Identify which cell holds the provided text, then report its [x, y] central coordinate. 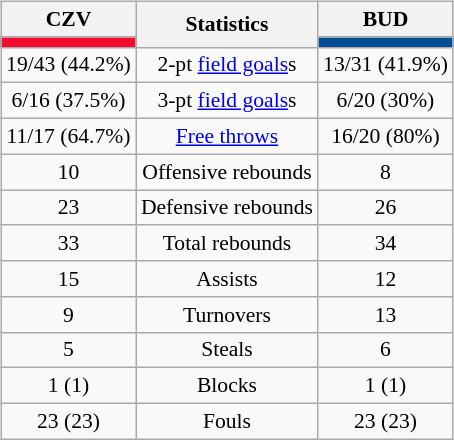
BUD [386, 19]
16/20 (80%) [386, 136]
3-pt field goalss [227, 101]
12 [386, 279]
Defensive rebounds [227, 208]
Fouls [227, 421]
2-pt field goalss [227, 65]
Steals [227, 350]
Free throws [227, 136]
8 [386, 172]
6/20 (30%) [386, 101]
Offensive rebounds [227, 172]
26 [386, 208]
19/43 (44.2%) [68, 65]
15 [68, 279]
Total rebounds [227, 243]
11/17 (64.7%) [68, 136]
Turnovers [227, 314]
9 [68, 314]
34 [386, 243]
Assists [227, 279]
CZV [68, 19]
10 [68, 172]
6 [386, 350]
33 [68, 243]
13 [386, 314]
23 [68, 208]
Statistics [227, 24]
6/16 (37.5%) [68, 101]
Blocks [227, 386]
13/31 (41.9%) [386, 65]
5 [68, 350]
